Search for the cell housing the specified text and yield its (x, y) center coordinate. 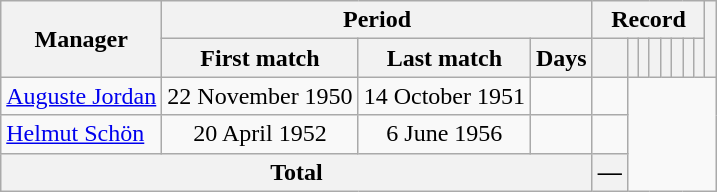
6 June 1956 (444, 134)
Period (377, 20)
Record (648, 20)
20 April 1952 (260, 134)
Last match (444, 58)
Total (296, 172)
22 November 1950 (260, 96)
— (610, 172)
Days (562, 58)
First match (260, 58)
Auguste Jordan (82, 96)
14 October 1951 (444, 96)
Manager (82, 39)
Helmut Schön (82, 134)
